Find where the given text appears and provide that cell's center as (x, y) coordinate. 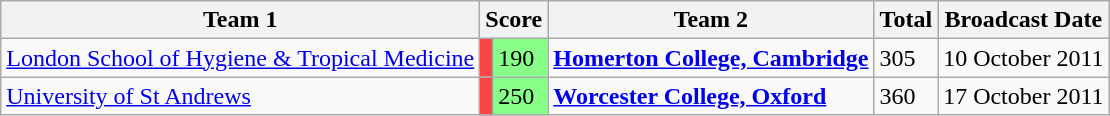
10 October 2011 (1024, 58)
University of St Andrews (240, 96)
250 (520, 96)
Team 1 (240, 20)
London School of Hygiene & Tropical Medicine (240, 58)
17 October 2011 (1024, 96)
Team 2 (711, 20)
Homerton College, Cambridge (711, 58)
305 (906, 58)
Score (514, 20)
Broadcast Date (1024, 20)
190 (520, 58)
360 (906, 96)
Worcester College, Oxford (711, 96)
Total (906, 20)
